Find where the given text appears and provide that cell's center as [x, y] coordinate. 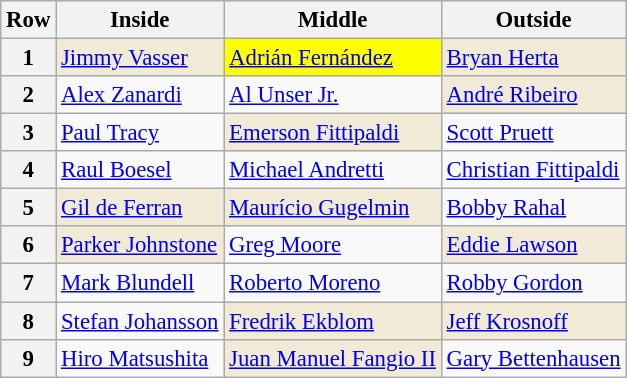
Juan Manuel Fangio II [333, 358]
Eddie Lawson [534, 245]
Adrián Fernández [333, 58]
8 [28, 321]
Bryan Herta [534, 58]
1 [28, 58]
Row [28, 20]
6 [28, 245]
Michael Andretti [333, 170]
Gil de Ferran [140, 208]
Inside [140, 20]
9 [28, 358]
Robby Gordon [534, 283]
Alex Zanardi [140, 95]
5 [28, 208]
Scott Pruett [534, 133]
André Ribeiro [534, 95]
2 [28, 95]
4 [28, 170]
Hiro Matsushita [140, 358]
Emerson Fittipaldi [333, 133]
Outside [534, 20]
Middle [333, 20]
Parker Johnstone [140, 245]
Christian Fittipaldi [534, 170]
Raul Boesel [140, 170]
7 [28, 283]
3 [28, 133]
Fredrik Ekblom [333, 321]
Maurício Gugelmin [333, 208]
Greg Moore [333, 245]
Al Unser Jr. [333, 95]
Jimmy Vasser [140, 58]
Stefan Johansson [140, 321]
Roberto Moreno [333, 283]
Bobby Rahal [534, 208]
Gary Bettenhausen [534, 358]
Paul Tracy [140, 133]
Jeff Krosnoff [534, 321]
Mark Blundell [140, 283]
